Identify which cell holds the provided text, then report its (X, Y) central coordinate. 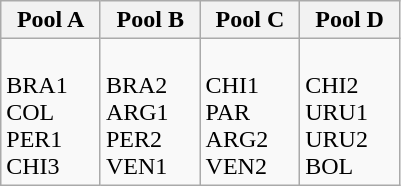
CHI2 URU1 URU2 BOL (350, 112)
CHI1 PAR ARG2 VEN2 (250, 112)
Pool D (350, 20)
Pool B (150, 20)
Pool A (51, 20)
BRA1 COL PER1 CHI3 (51, 112)
Pool C (250, 20)
BRA2 ARG1 PER2 VEN1 (150, 112)
